Scan for the cell matching the given text and deliver its [x, y] coordinate at center. 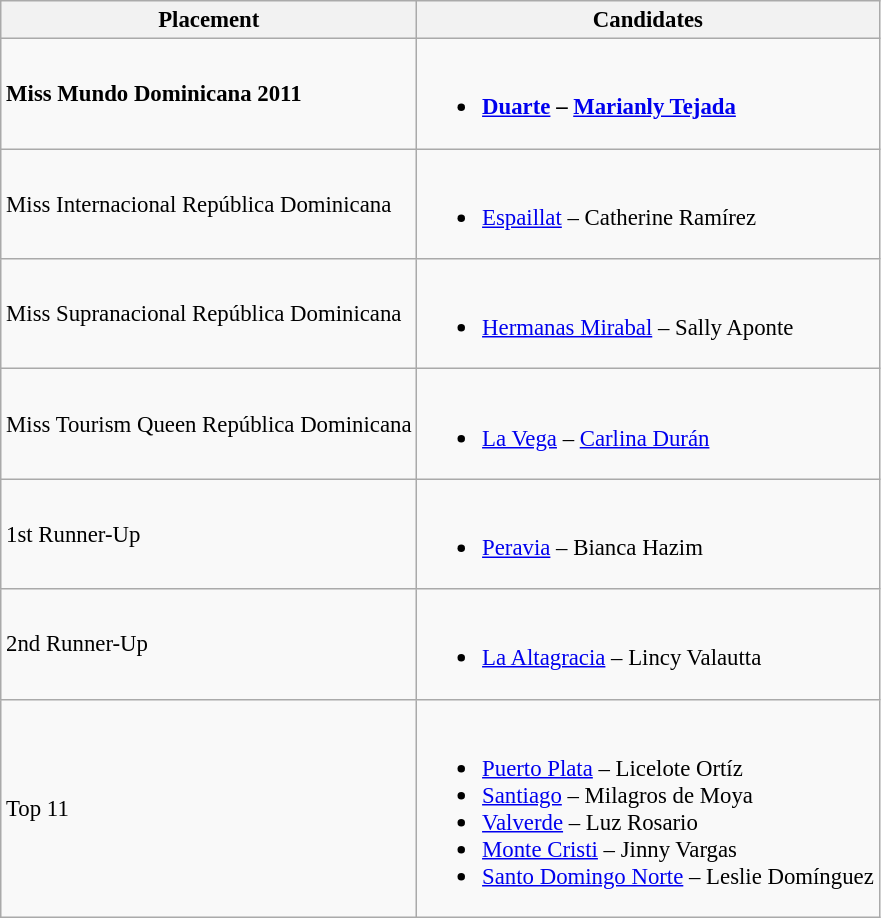
1st Runner-Up [209, 534]
Espaillat – Catherine Ramírez [648, 204]
Puerto Plata – Licelote OrtízSantiago – Milagros de MoyaValverde – Luz RosarioMonte Cristi – Jinny VargasSanto Domingo Norte – Leslie Domínguez [648, 808]
La Vega – Carlina Durán [648, 424]
Miss Supranacional República Dominicana [209, 314]
Miss Internacional República Dominicana [209, 204]
Duarte – Marianly Tejada [648, 94]
Hermanas Mirabal – Sally Aponte [648, 314]
Peravia – Bianca Hazim [648, 534]
Top 11 [209, 808]
Miss Mundo Dominicana 2011 [209, 94]
Miss Tourism Queen República Dominicana [209, 424]
Candidates [648, 20]
Placement [209, 20]
La Altagracia – Lincy Valautta [648, 644]
2nd Runner-Up [209, 644]
